Detect which cell encompasses the target text, then output its (x, y) center coordinate. 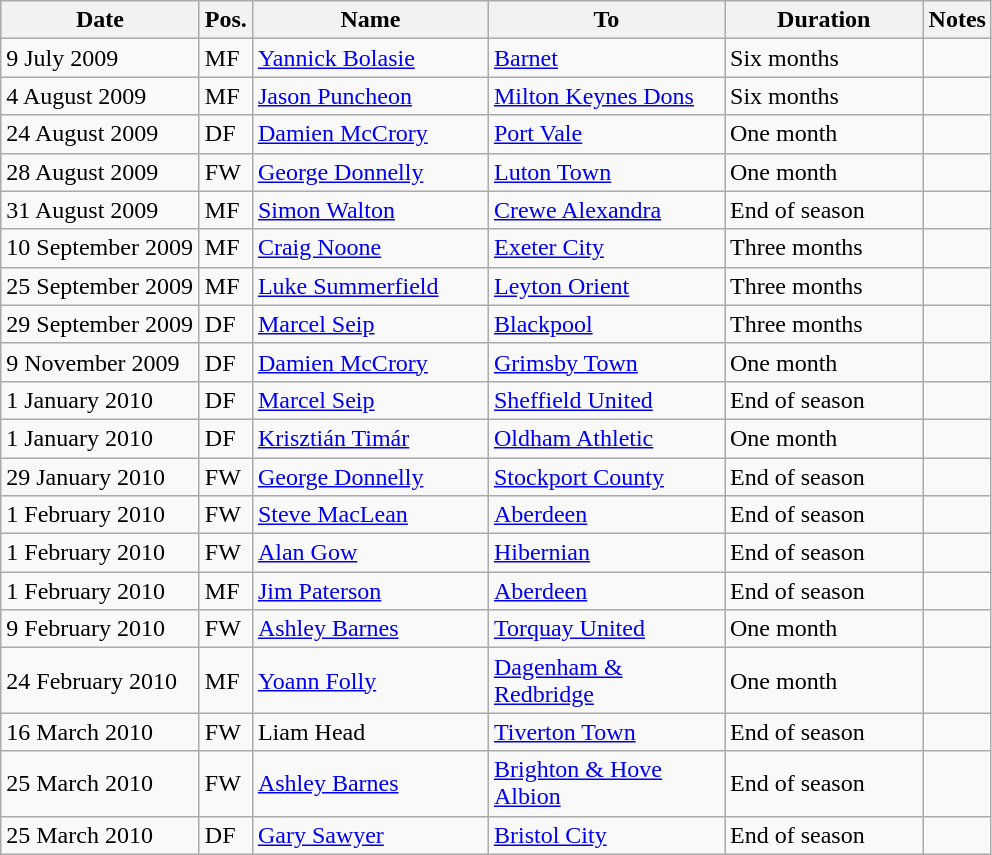
Alan Gow (370, 553)
To (606, 20)
24 August 2009 (100, 134)
Torquay United (606, 629)
Tiverton Town (606, 732)
Brighton & Hove Albion (606, 784)
31 August 2009 (100, 210)
Exeter City (606, 248)
9 July 2009 (100, 58)
25 September 2009 (100, 286)
16 March 2010 (100, 732)
Duration (824, 20)
Krisztián Timár (370, 438)
Liam Head (370, 732)
Yoann Folly (370, 680)
Simon Walton (370, 210)
Milton Keynes Dons (606, 96)
Leyton Orient (606, 286)
Oldham Athletic (606, 438)
4 August 2009 (100, 96)
Steve MacLean (370, 515)
Barnet (606, 58)
Pos. (226, 20)
Notes (957, 20)
Luke Summerfield (370, 286)
29 January 2010 (100, 477)
Jason Puncheon (370, 96)
Bristol City (606, 835)
29 September 2009 (100, 324)
Grimsby Town (606, 362)
Jim Paterson (370, 591)
24 February 2010 (100, 680)
Blackpool (606, 324)
Stockport County (606, 477)
Date (100, 20)
9 February 2010 (100, 629)
Dagenham & Redbridge (606, 680)
Gary Sawyer (370, 835)
Craig Noone (370, 248)
28 August 2009 (100, 172)
Yannick Bolasie (370, 58)
Hibernian (606, 553)
Sheffield United (606, 400)
Luton Town (606, 172)
10 September 2009 (100, 248)
Name (370, 20)
Port Vale (606, 134)
9 November 2009 (100, 362)
Crewe Alexandra (606, 210)
